Output the (X, Y) coordinate of the center of the cell containing the given text.  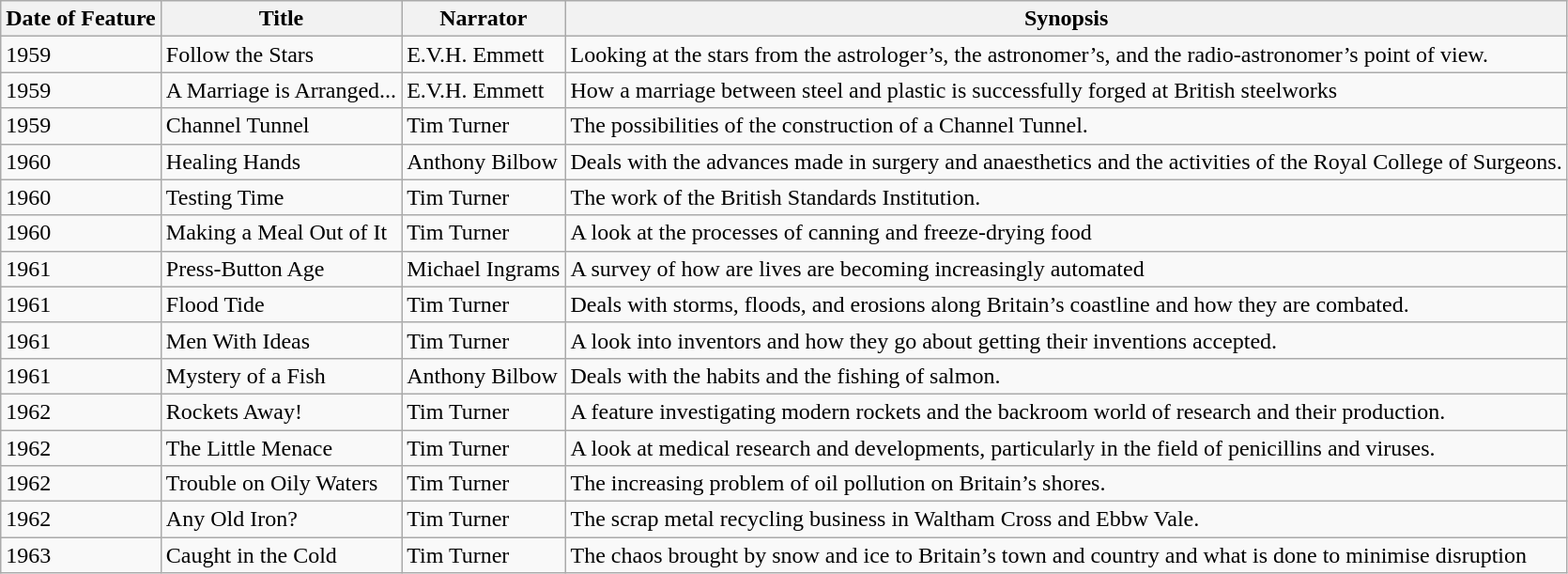
The possibilities of the construction of a Channel Tunnel. (1067, 126)
Flood Tide (281, 304)
A Marriage is Arranged... (281, 90)
Michael Ingrams (484, 269)
Deals with the advances made in surgery and anaesthetics and the activities of the Royal College of Surgeons. (1067, 162)
Synopsis (1067, 19)
Date of Feature (81, 19)
Title (281, 19)
Healing Hands (281, 162)
Caught in the Cold (281, 555)
A look at the processes of canning and freeze-drying food (1067, 233)
How a marriage between steel and plastic is successfully forged at British steelworks (1067, 90)
The increasing problem of oil pollution on Britain’s shores. (1067, 484)
Narrator (484, 19)
Any Old Iron? (281, 520)
Mystery of a Fish (281, 376)
The scrap metal recycling business in Waltham Cross and Ebbw Vale. (1067, 520)
Deals with storms, floods, and erosions along Britain’s coastline and how they are combated. (1067, 304)
Rockets Away! (281, 411)
A feature investigating modern rockets and the backroom world of research and their production. (1067, 411)
Testing Time (281, 197)
The work of the British Standards Institution. (1067, 197)
Deals with the habits and the fishing of salmon. (1067, 376)
A look at medical research and developments, particularly in the field of penicillins and viruses. (1067, 448)
The chaos brought by snow and ice to Britain’s town and country and what is done to minimise disruption (1067, 555)
Press-Button Age (281, 269)
Looking at the stars from the astrologer’s, the astronomer’s, and the radio-astronomer’s point of view. (1067, 54)
A survey of how are lives are becoming increasingly automated (1067, 269)
The Little Menace (281, 448)
Men With Ideas (281, 340)
Making a Meal Out of It (281, 233)
Trouble on Oily Waters (281, 484)
1963 (81, 555)
Channel Tunnel (281, 126)
Follow the Stars (281, 54)
A look into inventors and how they go about getting their inventions accepted. (1067, 340)
